Find where the given text appears and provide that cell's center as (X, Y) coordinate. 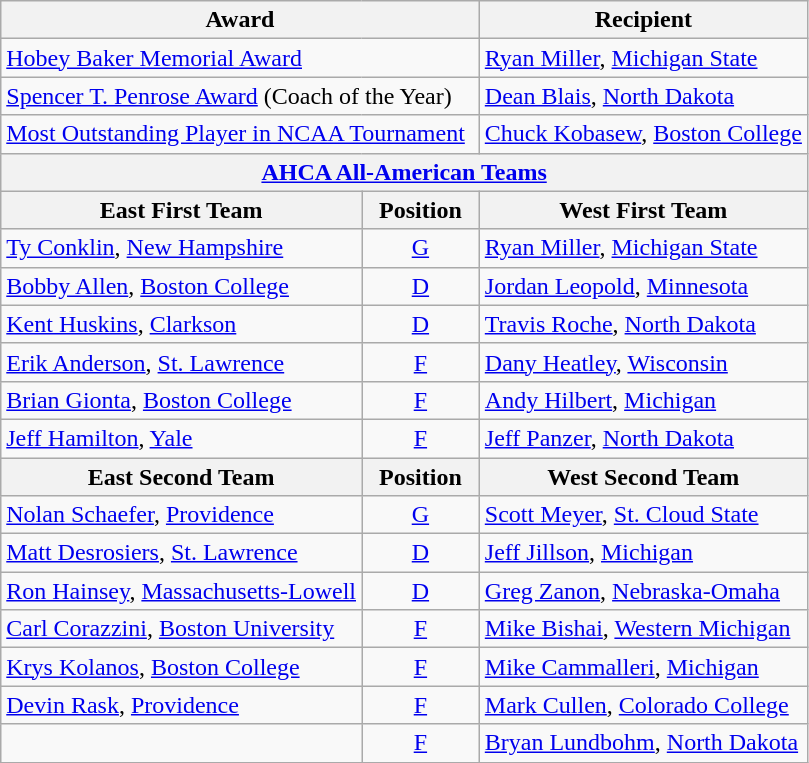
Krys Kolanos, Boston College (182, 667)
Erik Anderson, St. Lawrence (182, 362)
Bobby Allen, Boston College (182, 286)
Jeff Jillson, Michigan (643, 553)
Nolan Schaefer, Providence (182, 515)
East First Team (182, 210)
Recipient (643, 20)
Travis Roche, North Dakota (643, 324)
West First Team (643, 210)
Brian Gionta, Boston College (182, 400)
Bryan Lundbohm, North Dakota (643, 743)
Ron Hainsey, Massachusetts-Lowell (182, 591)
Dean Blais, North Dakota (643, 96)
Scott Meyer, St. Cloud State (643, 515)
Chuck Kobasew, Boston College (643, 134)
East Second Team (182, 477)
Jeff Hamilton, Yale (182, 438)
West Second Team (643, 477)
Ty Conklin, New Hampshire (182, 248)
Jeff Panzer, North Dakota (643, 438)
Spencer T. Penrose Award (Coach of the Year) (240, 96)
Greg Zanon, Nebraska-Omaha (643, 591)
Jordan Leopold, Minnesota (643, 286)
Most Outstanding Player in NCAA Tournament (240, 134)
AHCA All-American Teams (404, 172)
Devin Rask, Providence (182, 705)
Award (240, 20)
Andy Hilbert, Michigan (643, 400)
Kent Huskins, Clarkson (182, 324)
Mark Cullen, Colorado College (643, 705)
Matt Desrosiers, St. Lawrence (182, 553)
Dany Heatley, Wisconsin (643, 362)
Mike Bishai, Western Michigan (643, 629)
Carl Corazzini, Boston University (182, 629)
Hobey Baker Memorial Award (240, 58)
Mike Cammalleri, Michigan (643, 667)
